Return the [X, Y] coordinate for the center point of the cell that contains the specified text.  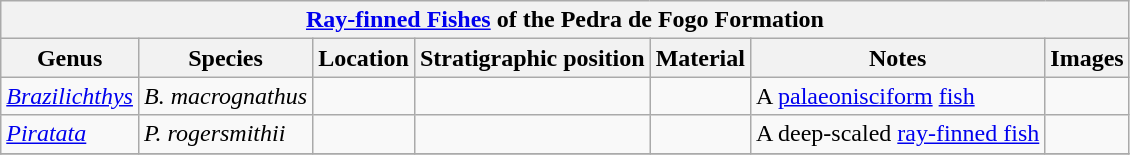
A deep-scaled ray-finned fish [897, 134]
Species [225, 58]
A palaeonisciform fish [897, 96]
Material [700, 58]
Images [1087, 58]
Notes [897, 58]
Genus [70, 58]
B. macrognathus [225, 96]
Ray-finned Fishes of the Pedra de Fogo Formation [565, 20]
P. rogersmithii [225, 134]
Stratigraphic position [532, 58]
Location [364, 58]
Piratata [70, 134]
Brazilichthys [70, 96]
